Determine the (x, y) coordinate at the center of the cell enclosing the given text.  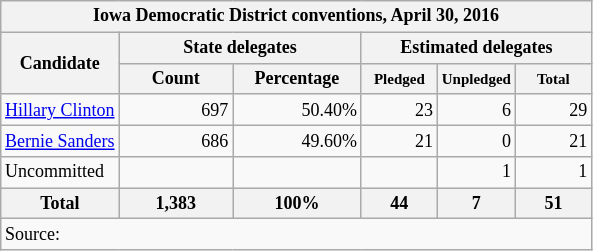
686 (176, 140)
Unpledged (476, 78)
Candidate (60, 63)
Estimated delegates (476, 48)
50.40% (298, 110)
Count (176, 78)
0 (476, 140)
Uncommitted (60, 172)
29 (553, 110)
Pledged (399, 78)
Source: (296, 234)
23 (399, 110)
6 (476, 110)
Iowa Democratic District conventions, April 30, 2016 (296, 16)
Hillary Clinton (60, 110)
1,383 (176, 204)
697 (176, 110)
Percentage (298, 78)
Bernie Sanders (60, 140)
7 (476, 204)
44 (399, 204)
100% (298, 204)
State delegates (240, 48)
49.60% (298, 140)
51 (553, 204)
